Extract the [x, y] coordinate from the center of the cell holding the provided text.  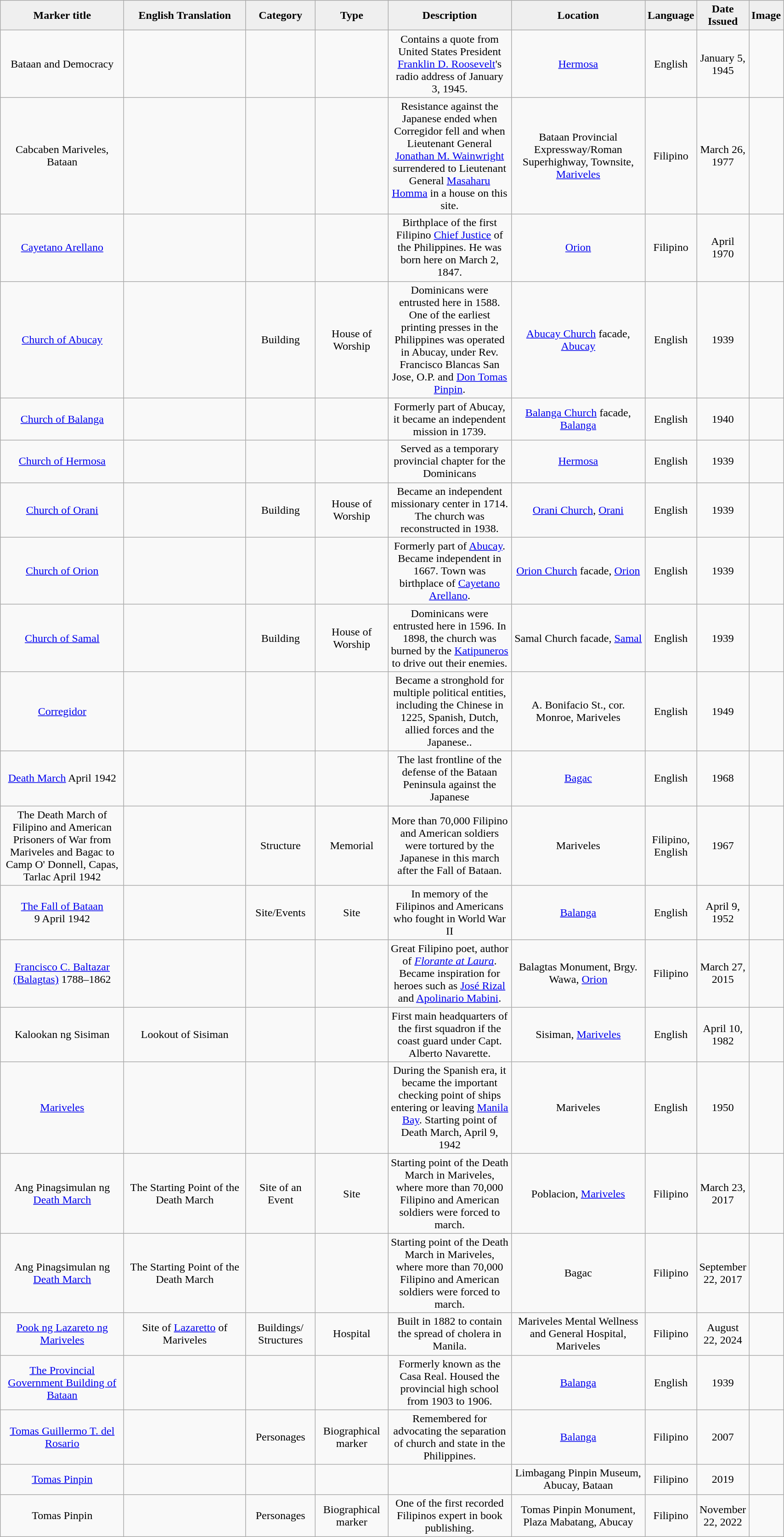
Poblacion, Mariveles [578, 1194]
Church of Balanga [62, 419]
April 9, 1952 [723, 913]
Formerly part of Abucay. Became independent in 1667. Town was birthplace of Cayetano Arellano. [450, 571]
September 22, 2017 [723, 1273]
Cayetano Arellano [62, 248]
Tomas Pinpin Monument, Plaza Mabatang, Abucay [578, 1515]
Church of Orion [62, 571]
Memorial [352, 845]
The last frontline of the defense of the Bataan Peninsula against the Japanese [450, 778]
First main headquarters of the first squadron if the coast guard under Capt. Alberto Navarette. [450, 1035]
During the Spanish era, it became the important checking point of ships entering or leaving Manila Bay. Starting point of Death March, April 9, 1942 [450, 1108]
March 27, 2015 [723, 974]
Language [671, 16]
A. Bonifacio St., cor. Monroe, Mariveles [578, 711]
Buildings/Structures [280, 1334]
Birthplace of the first Filipino Chief Justice of the Philippines. He was born here on March 2, 1847. [450, 248]
Lookout of Sisiman [185, 1035]
Served as a temporary provincial chapter for the Dominicans [450, 461]
English Translation [185, 16]
Orion Church facade, Orion [578, 571]
Dominicans were entrusted here in 1596. In 1898, the church was burned by the Katipuneros to drive out their enemies. [450, 638]
The Provincial Government Building of Bataan [62, 1382]
Hospital [352, 1334]
In memory of the Filipinos and Americans who fought in World War II [450, 913]
Tomas Guillermo T. del Rosario [62, 1437]
Francisco C. Baltazar (Balagtas) 1788–1862 [62, 974]
March 26, 1977 [723, 156]
Bataan and Democracy [62, 64]
Orani Church, Orani [578, 510]
Church of Abucay [62, 340]
Description [450, 16]
1950 [723, 1108]
Sisiman, Mariveles [578, 1035]
Location [578, 16]
Became an independent missionary center in 1714. The church was reconstructed in 1938. [450, 510]
Limbagang Pinpin Museum, Abucay, Bataan [578, 1480]
Cabcaben Mariveles, Bataan [62, 156]
2007 [723, 1437]
Corregidor [62, 711]
Church of Hermosa [62, 461]
Pook ng Lazareto ng Mariveles [62, 1334]
Date Issued [723, 16]
Site/Events [280, 913]
Site of an Event [280, 1194]
April 1970 [723, 248]
Built in 1882 to contain the spread of cholera in Manila. [450, 1334]
The Fall of Bataan9 April 1942 [62, 913]
Great Filipino poet, author of Florante at Laura. Became inspiration for heroes such as José Rizal and Apolinario Mabini. [450, 974]
Kalookan ng Sisiman [62, 1035]
Remembered for advocating the separation of church and state in the Philippines. [450, 1437]
Became a stronghold for multiple political entities, including the Chinese in 1225, Spanish, Dutch, allied forces and the Japanese.. [450, 711]
The Death March of Filipino and American Prisoners of War from Mariveles and Bagac to Camp O' Donnell, Capas, Tarlac April 1942 [62, 845]
August 22, 2024 [723, 1334]
Type [352, 16]
Orion [578, 248]
Structure [280, 845]
Bataan Provincial Expressway/Roman Superhighway, Townsite, Mariveles [578, 156]
January 5, 1945 [723, 64]
1940 [723, 419]
Formerly known as the Casa Real. Housed the provincial high school from 1903 to 1906. [450, 1382]
Contains a quote from United States President Franklin D. Roosevelt's radio address of January 3, 1945. [450, 64]
Site of Lazaretto of Mariveles [185, 1334]
1949 [723, 711]
1967 [723, 845]
Marker title [62, 16]
Samal Church facade, Samal [578, 638]
Filipino, English [671, 845]
Death March April 1942 [62, 778]
Mariveles Mental Wellness and General Hospital, Mariveles [578, 1334]
November 22, 2022 [723, 1515]
March 23, 2017 [723, 1194]
Balanga Church facade, Balanga [578, 419]
2019 [723, 1480]
Abucay Church facade, Abucay [578, 340]
April 10, 1982 [723, 1035]
Balagtas Monument, Brgy. Wawa, Orion [578, 974]
More than 70,000 Filipino and American soldiers were tortured by the Japanese in this march after the Fall of Bataan. [450, 845]
Church of Samal [62, 638]
Formerly part of Abucay, it became an independent mission in 1739. [450, 419]
One of the first recorded Filipinos expert in book publishing. [450, 1515]
1968 [723, 778]
Image [766, 16]
Church of Orani [62, 510]
Category [280, 16]
